Pinpoint the cell where the given text exists, returning its [x, y] midpoint coordinate. 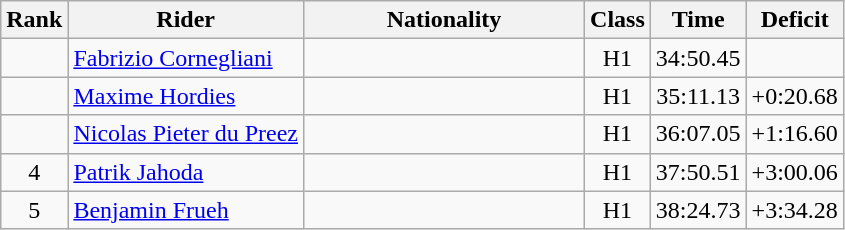
Fabrizio Cornegliani [186, 58]
Nicolas Pieter du Preez [186, 134]
Maxime Hordies [186, 96]
35:11.13 [698, 96]
+3:34.28 [794, 210]
Rider [186, 20]
+1:16.60 [794, 134]
37:50.51 [698, 172]
Benjamin Frueh [186, 210]
4 [34, 172]
36:07.05 [698, 134]
Rank [34, 20]
+3:00.06 [794, 172]
+0:20.68 [794, 96]
38:24.73 [698, 210]
34:50.45 [698, 58]
Time [698, 20]
Deficit [794, 20]
5 [34, 210]
Class [618, 20]
Patrik Jahoda [186, 172]
Nationality [444, 20]
